Capture the cell that displays the provided text and extract its [x, y] central coordinate. 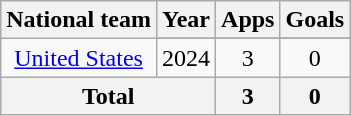
Year [186, 20]
Apps [248, 20]
Total [108, 96]
2024 [186, 58]
National team [79, 20]
United States [79, 58]
Goals [315, 20]
